Output the (X, Y) coordinate of the center of the cell containing the given text.  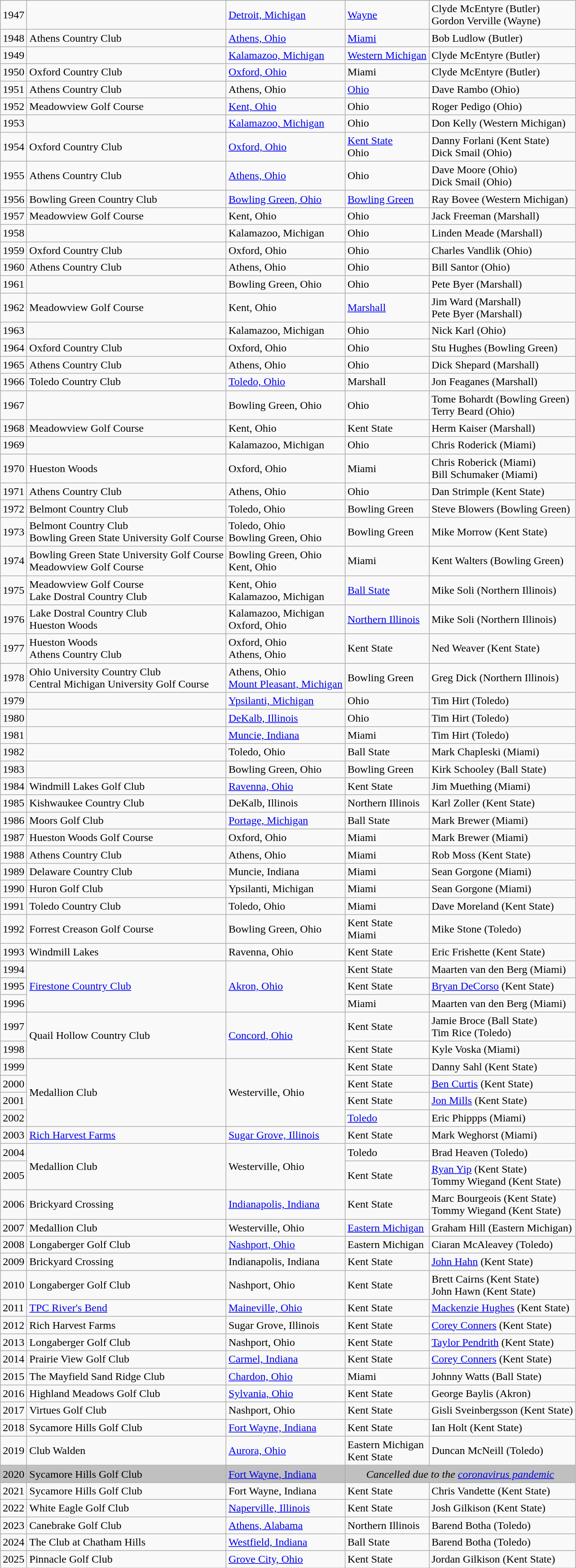
Moors Golf Club (127, 820)
The Mayfield Sand Ridge Club (127, 1376)
1951 (13, 89)
2015 (13, 1376)
1988 (13, 854)
Eric Phippps (Miami) (502, 1118)
Aurora, Ohio (286, 1450)
Ned Weaver (Kent State) (502, 649)
Ray Bovee (Western Michigan) (502, 199)
Chris Roberick (Miami)Bill Schumaker (Miami) (502, 469)
Delaware Country Club (127, 872)
1970 (13, 469)
Chris Roderick (Miami) (502, 445)
Windmill Lakes Golf Club (127, 786)
2020 (13, 1474)
2023 (13, 1525)
Karl Zoller (Kent State) (502, 803)
John Hahn (Kent State) (502, 1262)
2013 (13, 1342)
TPC River's Bend (127, 1308)
1965 (13, 365)
1962 (13, 308)
Don Kelly (Western Michigan) (502, 123)
1961 (13, 285)
1989 (13, 872)
The Club at Chatham Hills (127, 1542)
Mark Weghorst (Miami) (502, 1135)
Club Walden (127, 1450)
2017 (13, 1410)
1997 (13, 1027)
1993 (13, 952)
Portage, Michigan (286, 820)
1958 (13, 233)
Charles Vandlik (Ohio) (502, 250)
2021 (13, 1491)
1998 (13, 1050)
2002 (13, 1118)
Kyle Voska (Miami) (502, 1050)
Mackenzie Hughes (Kent State) (502, 1308)
Westfield, Indiana (286, 1542)
1999 (13, 1067)
Belmont Country ClubBowling Green State University Golf Course (127, 531)
1975 (13, 590)
2024 (13, 1542)
Josh Gilkison (Kent State) (502, 1508)
2000 (13, 1084)
1959 (13, 250)
Meadowview Golf CourseLake Dostral Country Club (127, 590)
1994 (13, 969)
Roger Pedigo (Ohio) (502, 106)
Clyde McEntyre (Butler)Gordon Verville (Wayne) (502, 15)
1949 (13, 55)
Prairie View Golf Club (127, 1359)
2009 (13, 1262)
Johnny Watts (Ball State) (502, 1376)
Bryan DeCorso (Kent State) (502, 986)
Jon Mills (Kent State) (502, 1101)
2001 (13, 1101)
2008 (13, 1245)
Mark Chapleski (Miami) (502, 752)
Duncan McNeill (Toledo) (502, 1450)
2005 (13, 1175)
1984 (13, 786)
1980 (13, 718)
Jon Feaganes (Marshall) (502, 382)
Athens, OhioMount Pleasant, Michigan (286, 678)
1990 (13, 889)
Oxford, OhioAthens, Ohio (286, 649)
Huron Golf Club (127, 889)
Kalamazoo, MichiganOxford, Ohio (286, 619)
Kent, OhioKalamazoo, Michigan (286, 590)
1955 (13, 176)
1983 (13, 769)
Danny Sahl (Kent State) (502, 1067)
Ohio University Country ClubCentral Michigan University Golf Course (127, 678)
Concord, Ohio (286, 1035)
1957 (13, 216)
2018 (13, 1428)
Maineville, Ohio (286, 1308)
Bowling Green Country Club (127, 199)
1973 (13, 531)
1952 (13, 106)
Dave Rambo (Ohio) (502, 89)
1979 (13, 701)
1987 (13, 837)
2019 (13, 1450)
Bowling Green, OhioKent, Ohio (286, 561)
Brett Cairns (Kent State)John Hawn (Kent State) (502, 1285)
Highland Meadows Golf Club (127, 1393)
Dan Strimple (Kent State) (502, 491)
Taylor Pendrith (Kent State) (502, 1342)
Pete Byer (Marshall) (502, 285)
Stu Hughes (Bowling Green) (502, 348)
Tome Bohardt (Bowling Green)Terry Beard (Ohio) (502, 405)
1964 (13, 348)
1976 (13, 619)
Eric Frishette (Kent State) (502, 952)
1953 (13, 123)
1954 (13, 146)
Sylvania, Ohio (286, 1393)
Steve Blowers (Bowling Green) (502, 508)
Jim Ward (Marshall)Pete Byer (Marshall) (502, 308)
Bowling Green State University Golf CourseMeadowview Golf Course (127, 561)
1992 (13, 929)
1950 (13, 72)
Kent Walters (Bowling Green) (502, 561)
1978 (13, 678)
2006 (13, 1204)
Kent StateOhio (387, 146)
White Eagle Golf Club (127, 1508)
Canebrake Golf Club (127, 1525)
Kishwaukee Country Club (127, 803)
2003 (13, 1135)
Brad Heaven (Toledo) (502, 1152)
Belmont Country Club (127, 508)
1991 (13, 906)
Detroit, Michigan (286, 15)
Ian Holt (Kent State) (502, 1428)
1981 (13, 735)
1982 (13, 752)
1971 (13, 491)
Carmel, Indiana (286, 1359)
Pinnacle Golf Club (127, 1559)
Mike Morrow (Kent State) (502, 531)
Kent StateMiami (387, 929)
Wayne (387, 15)
1968 (13, 428)
Naperville, Illinois (286, 1508)
2007 (13, 1227)
1985 (13, 803)
Hueston Woods (127, 469)
1947 (13, 15)
2011 (13, 1308)
2010 (13, 1285)
Linden Meade (Marshall) (502, 233)
Jack Freeman (Marshall) (502, 216)
Virtues Golf Club (127, 1410)
Hueston Woods Golf Course (127, 837)
2016 (13, 1393)
Hueston WoodsAthens Country Club (127, 649)
Eastern MichiganKent State (387, 1450)
Nick Karl (Ohio) (502, 331)
Herm Kaiser (Marshall) (502, 428)
Ben Curtis (Kent State) (502, 1084)
1960 (13, 267)
Firestone Country Club (127, 986)
Akron, Ohio (286, 986)
Quail Hollow Country Club (127, 1035)
1977 (13, 649)
Mike Stone (Toledo) (502, 929)
Gisli Sveinbergsson (Kent State) (502, 1410)
1969 (13, 445)
Toledo, OhioBowling Green, Ohio (286, 531)
Lake Dostral Country ClubHueston Woods (127, 619)
1948 (13, 38)
2012 (13, 1325)
Athens, Alabama (286, 1525)
1967 (13, 405)
Ryan Yip (Kent State)Tommy Wiegand (Kent State) (502, 1175)
1966 (13, 382)
Forrest Creason Golf Course (127, 929)
Chardon, Ohio (286, 1376)
1995 (13, 986)
Jordan Gilkison (Kent State) (502, 1559)
1963 (13, 331)
Dave Moreland (Kent State) (502, 906)
1974 (13, 561)
Dave Moore (Ohio)Dick Smail (Ohio) (502, 176)
Cancelled due to the coronavirus pandemic (461, 1474)
Jamie Broce (Ball State)Tim Rice (Toledo) (502, 1027)
Dick Shepard (Marshall) (502, 365)
Bob Ludlow (Butler) (502, 38)
2014 (13, 1359)
1972 (13, 508)
2025 (13, 1559)
Chris Vandette (Kent State) (502, 1491)
Rob Moss (Kent State) (502, 854)
1956 (13, 199)
2022 (13, 1508)
George Baylis (Akron) (502, 1393)
Ciaran McAleavey (Toledo) (502, 1245)
Graham Hill (Eastern Michigan) (502, 1227)
Grove City, Ohio (286, 1559)
Windmill Lakes (127, 952)
Danny Forlani (Kent State)Dick Smail (Ohio) (502, 146)
Jim Muething (Miami) (502, 786)
Kirk Schooley (Ball State) (502, 769)
2004 (13, 1152)
1996 (13, 1003)
1986 (13, 820)
Marc Bourgeois (Kent State)Tommy Wiegand (Kent State) (502, 1204)
Western Michigan (387, 55)
Bill Santor (Ohio) (502, 267)
Greg Dick (Northern Illinois) (502, 678)
